From the cell containing the given text, extract its center point as (X, Y) coordinate. 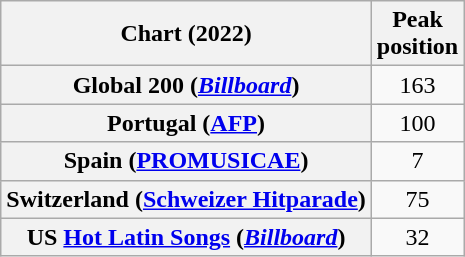
Peakposition (417, 34)
32 (417, 237)
75 (417, 199)
Portugal (AFP) (186, 123)
Global 200 (Billboard) (186, 85)
100 (417, 123)
Spain (PROMUSICAE) (186, 161)
7 (417, 161)
Chart (2022) (186, 34)
Switzerland (Schweizer Hitparade) (186, 199)
US Hot Latin Songs (Billboard) (186, 237)
163 (417, 85)
